Return the (X, Y) coordinate for the center point of the cell that contains the specified text.  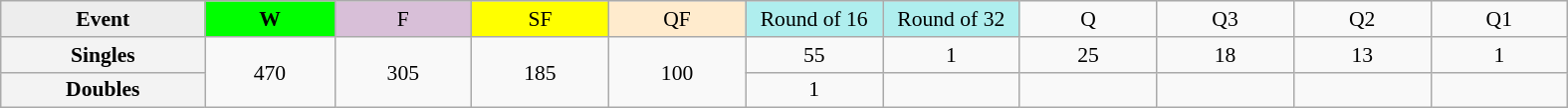
13 (1362, 55)
Round of 32 (951, 19)
305 (403, 72)
Q2 (1362, 19)
Event (104, 19)
SF (541, 19)
Round of 16 (814, 19)
470 (270, 72)
100 (677, 72)
Q (1088, 19)
18 (1226, 55)
Q3 (1226, 19)
QF (677, 19)
25 (1088, 55)
Q1 (1499, 19)
55 (814, 55)
Singles (104, 55)
185 (541, 72)
F (403, 19)
Doubles (104, 90)
W (270, 19)
